Provide the (X, Y) coordinate of the cell's center where the given text is located.  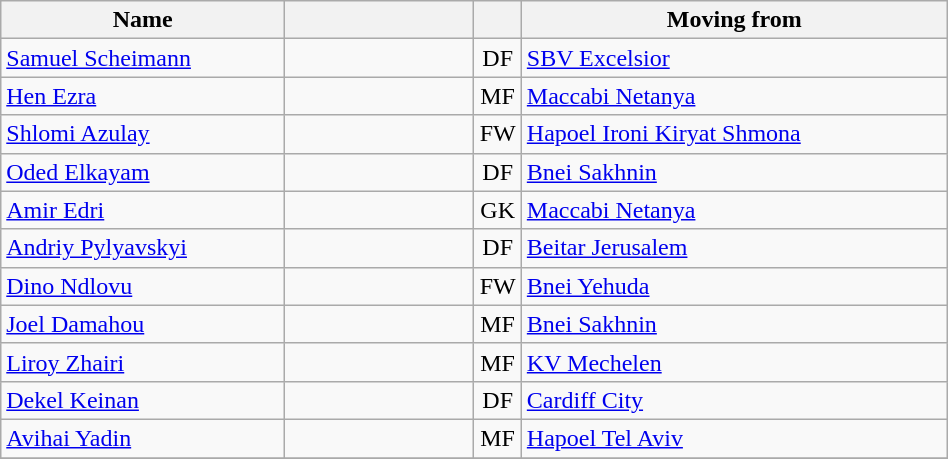
Moving from (734, 20)
GK (498, 210)
Beitar Jerusalem (734, 248)
Dekel Keinan (143, 400)
Hapoel Ironi Kiryat Shmona (734, 134)
Andriy Pylyavskyi (143, 248)
Hapoel Tel Aviv (734, 438)
Joel Damahou (143, 324)
SBV Excelsior (734, 58)
Bnei Yehuda (734, 286)
Amir Edri (143, 210)
Oded Elkayam (143, 172)
KV Mechelen (734, 362)
Liroy Zhairi (143, 362)
Samuel Scheimann (143, 58)
Dino Ndlovu (143, 286)
Avihai Yadin (143, 438)
Hen Ezra (143, 96)
Cardiff City (734, 400)
Name (143, 20)
Shlomi Azulay (143, 134)
